Provide the [X, Y] coordinate of the cell's center where the given text is located.  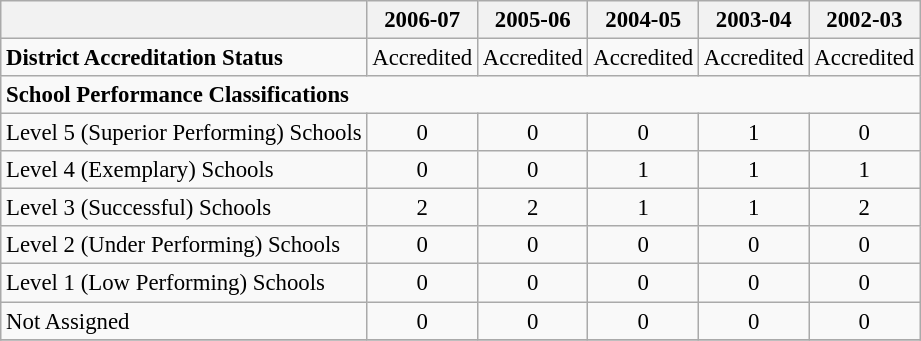
Level 4 (Exemplary) Schools [184, 170]
School Performance Classifications [460, 95]
2002-03 [864, 20]
2005-06 [532, 20]
2004-05 [644, 20]
Level 1 (Low Performing) Schools [184, 283]
District Accreditation Status [184, 58]
2006-07 [422, 20]
Not Assigned [184, 321]
Level 5 (Superior Performing) Schools [184, 133]
2003-04 [754, 20]
Level 3 (Successful) Schools [184, 208]
Level 2 (Under Performing) Schools [184, 245]
